From the cell containing the given text, extract its center point as (x, y) coordinate. 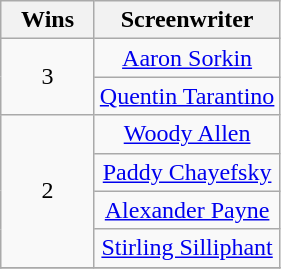
Alexander Payne (187, 210)
Wins (48, 20)
Woody Allen (187, 134)
Screenwriter (187, 20)
3 (48, 77)
Quentin Tarantino (187, 96)
2 (48, 191)
Paddy Chayefsky (187, 172)
Stirling Silliphant (187, 248)
Aaron Sorkin (187, 58)
